Output the (x, y) coordinate of the center of the cell containing the given text.  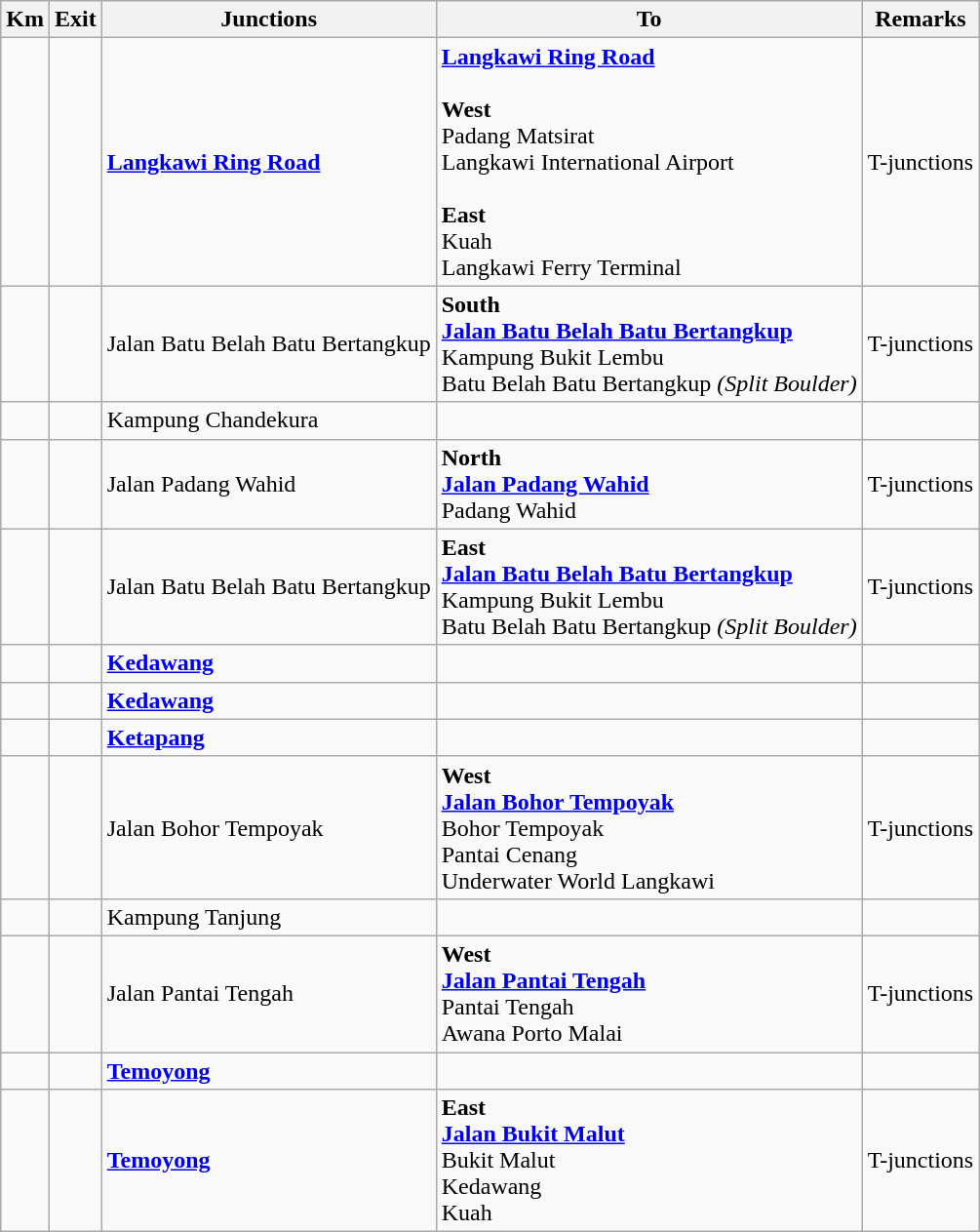
West Jalan Pantai TengahPantai Tengah Awana Porto Malai (649, 993)
Kampung Tanjung (269, 917)
Ketapang (269, 737)
South Jalan Batu Belah Batu BertangkupKampung Bukit LembuBatu Belah Batu Bertangkup (Split Boulder) (649, 343)
North Jalan Padang WahidPadang Wahid (649, 484)
West Jalan Bohor TempoyakBohor TempoyakPantai Cenang Underwater World Langkawi (649, 827)
East Jalan Bukit MalutBukit MalutKedawangKuah (649, 1161)
Jalan Pantai Tengah (269, 993)
To (649, 20)
Langkawi Ring Road (269, 162)
Km (25, 20)
Jalan Padang Wahid (269, 484)
Junctions (269, 20)
Remarks (921, 20)
Langkawi Ring RoadWest Padang Matsirat Langkawi International Airport East Kuah Langkawi Ferry Terminal (649, 162)
East Jalan Batu Belah Batu BertangkupKampung Bukit LembuBatu Belah Batu Bertangkup (Split Boulder) (649, 587)
Kampung Chandekura (269, 420)
Jalan Bohor Tempoyak (269, 827)
Exit (75, 20)
